Find where the given text appears and provide that cell's center as (X, Y) coordinate. 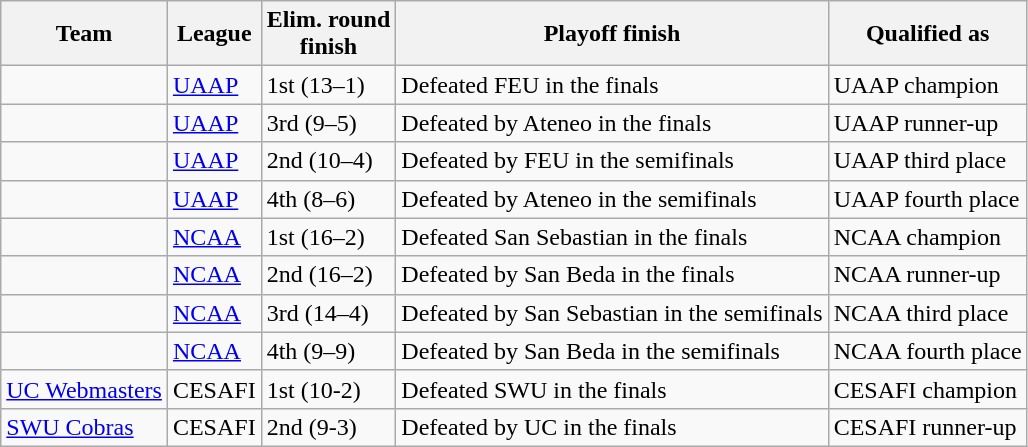
UC Webmasters (84, 389)
NCAA runner-up (928, 275)
UAAP champion (928, 85)
4th (9–9) (328, 351)
CESAFI champion (928, 389)
UAAP runner-up (928, 123)
NCAA fourth place (928, 351)
CESAFI runner-up (928, 427)
SWU Cobras (84, 427)
Defeated SWU in the finals (612, 389)
Playoff finish (612, 34)
Elim. roundfinish (328, 34)
Defeated by San Beda in the finals (612, 275)
3rd (14–4) (328, 313)
Defeated by UC in the finals (612, 427)
Defeated by Ateneo in the finals (612, 123)
Defeated San Sebastian in the finals (612, 237)
NCAA champion (928, 237)
3rd (9–5) (328, 123)
4th (8–6) (328, 199)
2nd (9-3) (328, 427)
Defeated by FEU in the semifinals (612, 161)
Defeated FEU in the finals (612, 85)
2nd (16–2) (328, 275)
1st (16–2) (328, 237)
NCAA third place (928, 313)
Defeated by San Beda in the semifinals (612, 351)
1st (10-2) (328, 389)
Team (84, 34)
UAAP third place (928, 161)
UAAP fourth place (928, 199)
2nd (10–4) (328, 161)
Defeated by Ateneo in the semifinals (612, 199)
League (214, 34)
1st (13–1) (328, 85)
Defeated by San Sebastian in the semifinals (612, 313)
Qualified as (928, 34)
